Capture the cell that displays the provided text and extract its [X, Y] central coordinate. 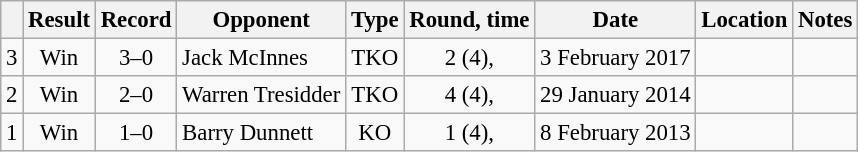
3 February 2017 [616, 58]
1–0 [136, 133]
8 February 2013 [616, 133]
1 [12, 133]
Date [616, 20]
29 January 2014 [616, 95]
Barry Dunnett [262, 133]
Record [136, 20]
2 [12, 95]
KO [375, 133]
Warren Tresidder [262, 95]
3 [12, 58]
Opponent [262, 20]
Notes [826, 20]
Jack McInnes [262, 58]
4 (4), [470, 95]
2 (4), [470, 58]
3–0 [136, 58]
Round, time [470, 20]
2–0 [136, 95]
Result [60, 20]
Location [744, 20]
Type [375, 20]
1 (4), [470, 133]
